Find where the given text appears and provide that cell's center as (X, Y) coordinate. 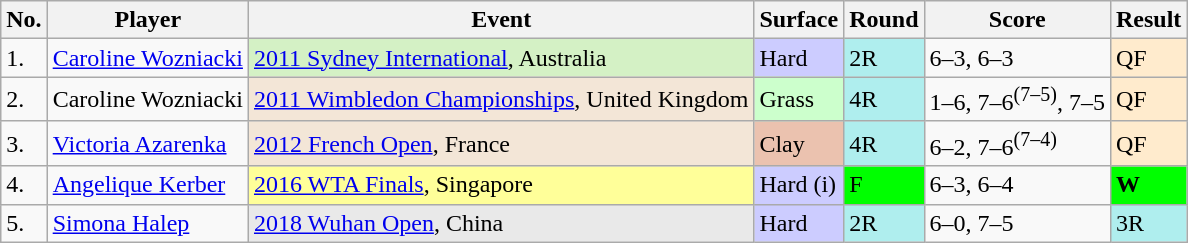
Hard (i) (799, 185)
6–2, 7–6(7–4) (1017, 144)
6–3, 6–4 (1017, 185)
No. (24, 20)
Surface (799, 20)
6–0, 7–5 (1017, 223)
5. (24, 223)
6–3, 6–3 (1017, 58)
W (1148, 185)
Victoria Azarenka (148, 144)
Clay (799, 144)
2011 Sydney International, Australia (500, 58)
F (884, 185)
4. (24, 185)
2. (24, 100)
2011 Wimbledon Championships, United Kingdom (500, 100)
2012 French Open, France (500, 144)
Grass (799, 100)
Angelique Kerber (148, 185)
3R (1148, 223)
Round (884, 20)
1–6, 7–6(7–5), 7–5 (1017, 100)
1. (24, 58)
2016 WTA Finals, Singapore (500, 185)
3. (24, 144)
Player (148, 20)
Event (500, 20)
Score (1017, 20)
Result (1148, 20)
2018 Wuhan Open, China (500, 223)
Simona Halep (148, 223)
